Detect which cell encompasses the target text, then output its [X, Y] center coordinate. 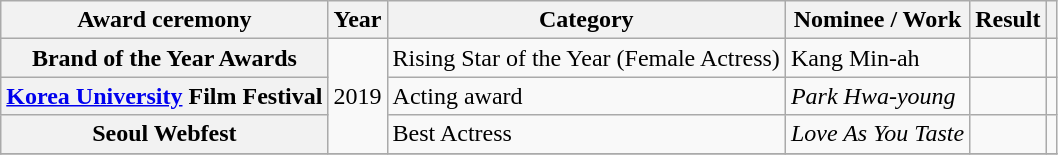
Brand of the Year Awards [164, 58]
Best Actress [586, 134]
Acting award [586, 96]
2019 [358, 96]
Award ceremony [164, 20]
Kang Min-ah [877, 58]
Love As You Taste [877, 134]
Park Hwa-young [877, 96]
Seoul Webfest [164, 134]
Category [586, 20]
Result [1008, 20]
Korea University Film Festival [164, 96]
Year [358, 20]
Nominee / Work [877, 20]
Rising Star of the Year (Female Actress) [586, 58]
